Scan for the cell matching the given text and deliver its [X, Y] coordinate at center. 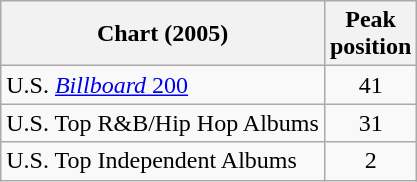
U.S. Top R&B/Hip Hop Albums [163, 123]
41 [370, 85]
Peakposition [370, 34]
31 [370, 123]
2 [370, 161]
U.S. Billboard 200 [163, 85]
Chart (2005) [163, 34]
U.S. Top Independent Albums [163, 161]
